Find where the given text appears and provide that cell's center as (x, y) coordinate. 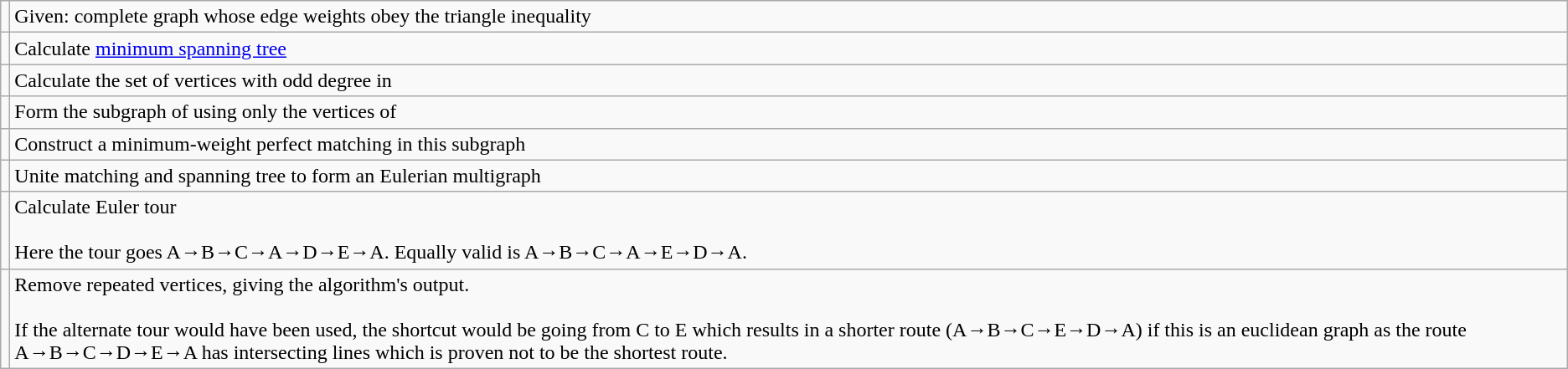
Unite matching and spanning tree to form an Eulerian multigraph (789, 176)
Calculate minimum spanning tree (789, 49)
Form the subgraph of using only the vertices of (789, 112)
Construct a minimum-weight perfect matching in this subgraph (789, 144)
Calculate the set of vertices with odd degree in (789, 80)
Given: complete graph whose edge weights obey the triangle inequality (789, 17)
Calculate Euler tourHere the tour goes A→B→C→A→D→E→A. Equally valid is A→B→C→A→E→D→A. (789, 230)
